Search for the cell housing the specified text and yield its (X, Y) center coordinate. 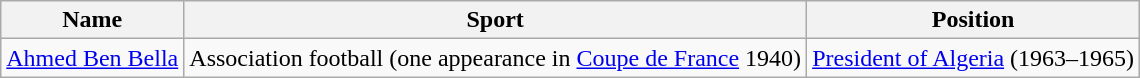
Sport (496, 20)
Ahmed Ben Bella (92, 58)
Position (974, 20)
Association football (one appearance in Coupe de France 1940) (496, 58)
Name (92, 20)
President of Algeria (1963–1965) (974, 58)
